Pinpoint the cell where the given text exists, returning its (X, Y) midpoint coordinate. 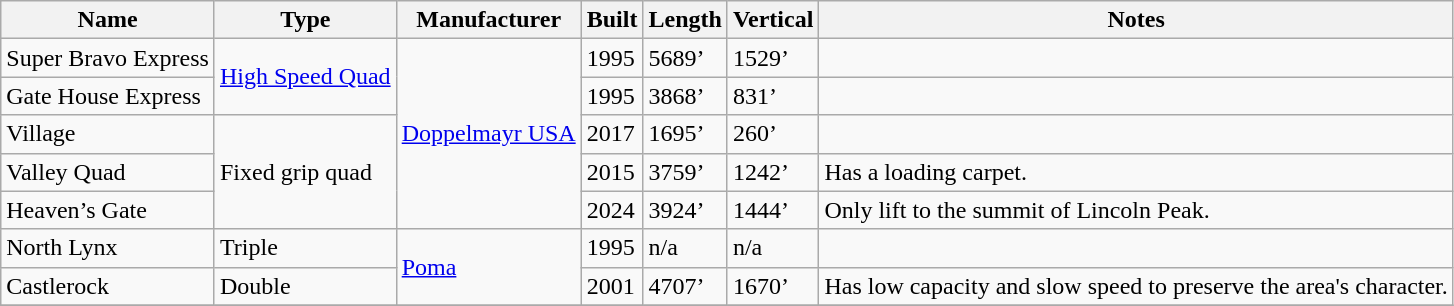
Type (305, 20)
Only lift to the summit of Lincoln Peak. (1136, 210)
Double (305, 286)
Heaven’s Gate (108, 210)
3868’ (685, 96)
1242’ (772, 172)
2001 (612, 286)
260’ (772, 134)
Notes (1136, 20)
High Speed Quad (305, 77)
Gate House Express (108, 96)
5689’ (685, 58)
1695’ (685, 134)
North Lynx (108, 248)
2015 (612, 172)
831’ (772, 96)
Village (108, 134)
Manufacturer (488, 20)
Built (612, 20)
Poma (488, 267)
Castlerock (108, 286)
Fixed grip quad (305, 172)
Name (108, 20)
Length (685, 20)
Super Bravo Express (108, 58)
1670’ (772, 286)
Has a loading carpet. (1136, 172)
2017 (612, 134)
Valley Quad (108, 172)
Doppelmayr USA (488, 134)
Triple (305, 248)
2024 (612, 210)
3759’ (685, 172)
1444’ (772, 210)
1529’ (772, 58)
4707’ (685, 286)
Vertical (772, 20)
3924’ (685, 210)
Has low capacity and slow speed to preserve the area's character. (1136, 286)
